Provide the [X, Y] coordinate of the cell's center where the given text is located.  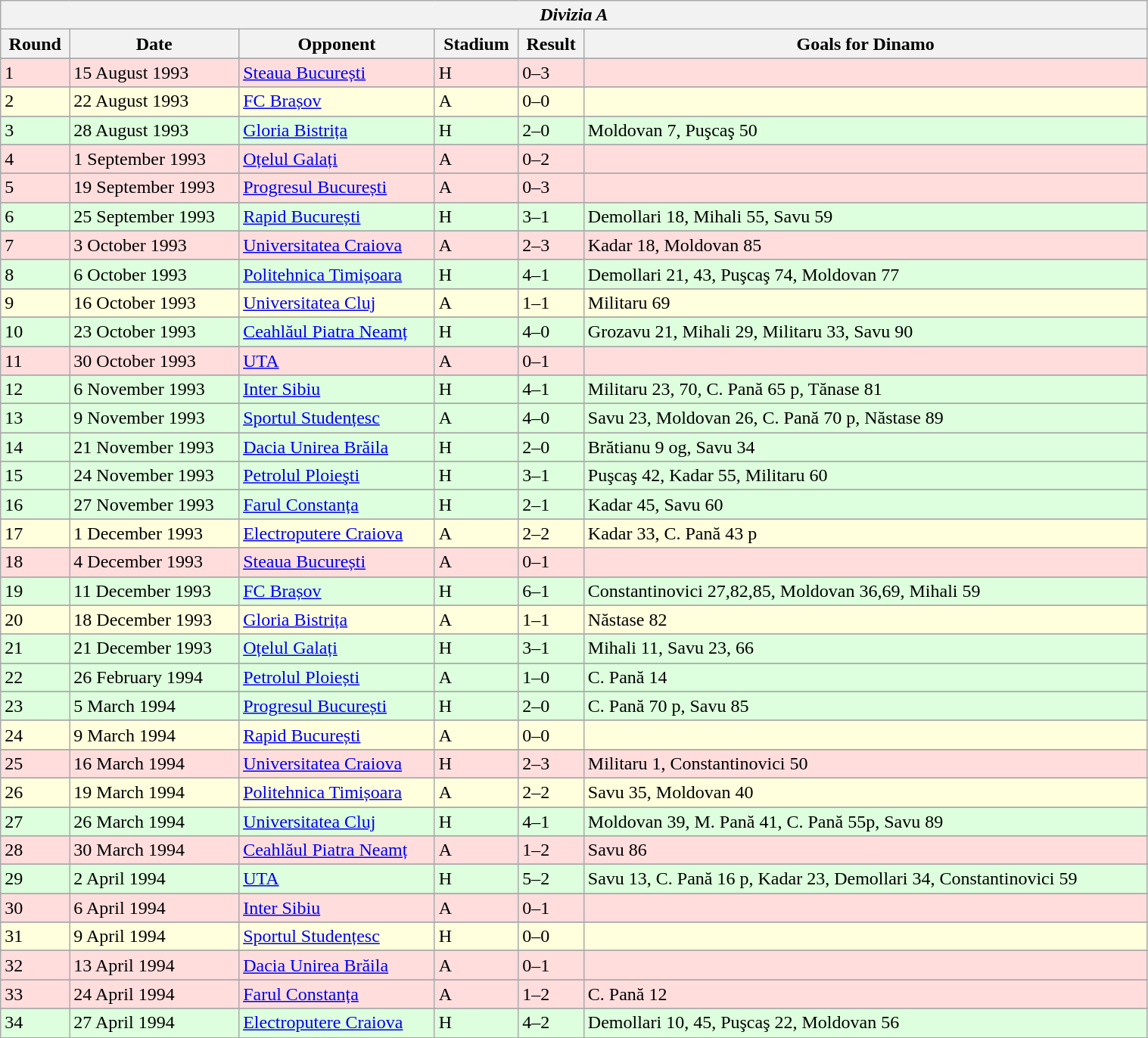
24 April 1994 [154, 994]
26 March 1994 [154, 821]
1 September 1993 [154, 159]
30 [35, 908]
19 [35, 591]
5–2 [551, 879]
Grozavu 21, Mihali 29, Militaru 33, Savu 90 [866, 331]
5 March 1994 [154, 706]
18 December 1993 [154, 620]
4 December 1993 [154, 562]
25 [35, 763]
Savu 23, Moldovan 26, C. Pană 70 p, Năstase 89 [866, 418]
27 [35, 821]
Militaru 69 [866, 303]
11 December 1993 [154, 591]
6 November 1993 [154, 390]
Kadar 45, Savu 60 [866, 505]
16 October 1993 [154, 303]
Petrolul Ploiești [338, 677]
2 [35, 101]
15 [35, 476]
19 September 1993 [154, 188]
Moldovan 7, Puşcaş 50 [866, 130]
16 [35, 505]
21 November 1993 [154, 447]
Goals for Dinamo [866, 44]
Kadar 18, Moldovan 85 [866, 245]
28 [35, 850]
Demollari 18, Mihali 55, Savu 59 [866, 216]
20 [35, 620]
Savu 13, C. Pană 16 p, Kadar 23, Demollari 34, Constantinovici 59 [866, 879]
1 [35, 73]
29 [35, 879]
30 March 1994 [154, 850]
6 October 1993 [154, 274]
24 November 1993 [154, 476]
Demollari 10, 45, Puşcaş 22, Moldovan 56 [866, 1023]
2–1 [551, 505]
6–1 [551, 591]
13 [35, 418]
1–0 [551, 677]
0–2 [551, 159]
9 [35, 303]
18 [35, 562]
Kadar 33, C. Pană 43 p [866, 533]
Constantinovici 27,82,85, Moldovan 36,69, Mihali 59 [866, 591]
Savu 35, Moldovan 40 [866, 792]
26 February 1994 [154, 677]
33 [35, 994]
25 September 1993 [154, 216]
9 April 1994 [154, 937]
7 [35, 245]
Divizia A [574, 15]
17 [35, 533]
3 October 1993 [154, 245]
32 [35, 965]
C. Pană 12 [866, 994]
Result [551, 44]
27 April 1994 [154, 1023]
27 November 1993 [154, 505]
15 August 1993 [154, 73]
4 [35, 159]
23 October 1993 [154, 331]
Savu 86 [866, 850]
Militaru 1, Constantinovici 50 [866, 763]
Demollari 21, 43, Puşcaş 74, Moldovan 77 [866, 274]
14 [35, 447]
19 March 1994 [154, 792]
9 March 1994 [154, 735]
10 [35, 331]
2 April 1994 [154, 879]
28 August 1993 [154, 130]
Petrolul Ploieşti [338, 476]
11 [35, 361]
12 [35, 390]
22 August 1993 [154, 101]
Puşcaş 42, Kadar 55, Militaru 60 [866, 476]
22 [35, 677]
23 [35, 706]
Brătianu 9 og, Savu 34 [866, 447]
Mihali 11, Savu 23, 66 [866, 648]
1 December 1993 [154, 533]
34 [35, 1023]
8 [35, 274]
26 [35, 792]
6 April 1994 [154, 908]
13 April 1994 [154, 965]
Round [35, 44]
Stadium [477, 44]
24 [35, 735]
Date [154, 44]
Moldovan 39, M. Pană 41, C. Pană 55p, Savu 89 [866, 821]
6 [35, 216]
C. Pană 70 p, Savu 85 [866, 706]
Militaru 23, 70, C. Pană 65 p, Tănase 81 [866, 390]
30 October 1993 [154, 361]
4–2 [551, 1023]
C. Pană 14 [866, 677]
9 November 1993 [154, 418]
16 March 1994 [154, 763]
5 [35, 188]
Năstase 82 [866, 620]
21 December 1993 [154, 648]
21 [35, 648]
31 [35, 937]
Opponent [338, 44]
3 [35, 130]
